Identify which cell holds the provided text, then report its [X, Y] central coordinate. 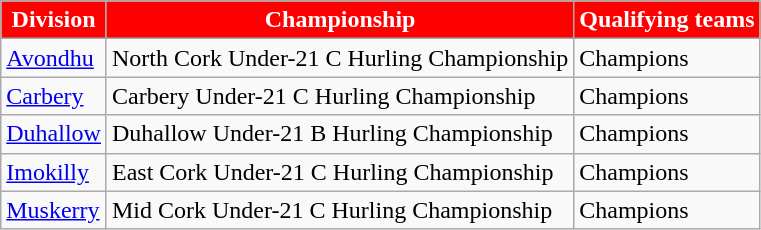
Muskerry [54, 210]
East Cork Under-21 C Hurling Championship [340, 172]
Mid Cork Under-21 C Hurling Championship [340, 210]
North Cork Under-21 C Hurling Championship [340, 58]
Carbery [54, 96]
Qualifying teams [667, 20]
Avondhu [54, 58]
Championship [340, 20]
Imokilly [54, 172]
Duhallow [54, 134]
Duhallow Under-21 B Hurling Championship [340, 134]
Carbery Under-21 C Hurling Championship [340, 96]
Division [54, 20]
